Extract the (X, Y) coordinate from the center of the cell holding the provided text.  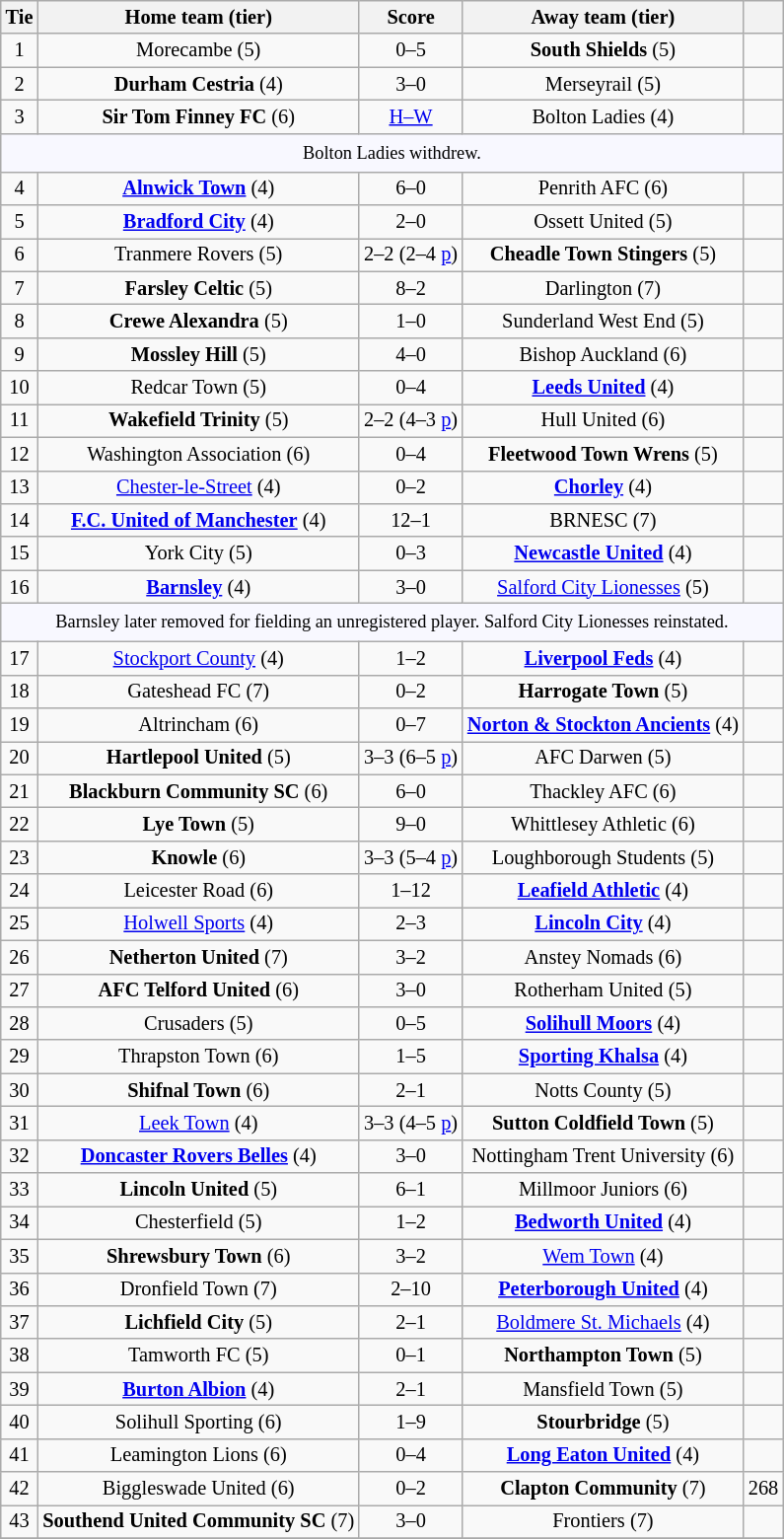
1–5 (410, 1057)
Thackley AFC (6) (604, 791)
Farsley Celtic (5) (198, 288)
Bishop Auckland (6) (604, 354)
Bedworth United (4) (604, 1222)
Fleetwood Town Wrens (5) (604, 454)
BRNESC (7) (604, 520)
Score (410, 17)
3–3 (6–5 p) (410, 758)
2–10 (410, 1289)
Stourbridge (5) (604, 1422)
24 (20, 891)
Redcar Town (5) (198, 388)
37 (20, 1322)
Millmoor Juniors (6) (604, 1190)
Alnwick Town (4) (198, 188)
Leek Town (4) (198, 1123)
Bradford City (4) (198, 221)
3–3 (5–4 p) (410, 857)
Ossett United (5) (604, 221)
Netherton United (7) (198, 957)
Bolton Ladies withdrew. (392, 152)
Chorley (4) (604, 487)
11 (20, 420)
4 (20, 188)
43 (20, 1521)
Notts County (5) (604, 1090)
20 (20, 758)
12–1 (410, 520)
Sunderland West End (5) (604, 321)
10 (20, 388)
Lincoln City (4) (604, 923)
Thrapston Town (6) (198, 1057)
Barnsley (4) (198, 587)
Gateshead FC (7) (198, 692)
2–2 (2–4 p) (410, 255)
Solihull Sporting (6) (198, 1422)
15 (20, 553)
9 (20, 354)
12 (20, 454)
8–2 (410, 288)
Hull United (6) (604, 420)
Altrincham (6) (198, 724)
Peterborough United (4) (604, 1289)
29 (20, 1057)
23 (20, 857)
H–W (410, 116)
Leafield Athletic (4) (604, 891)
27 (20, 990)
Shrewsbury Town (6) (198, 1256)
Knowle (6) (198, 857)
Clapton Community (7) (604, 1489)
Salford City Lionesses (5) (604, 587)
Sir Tom Finney FC (6) (198, 116)
Tie (20, 17)
6 (20, 255)
3 (20, 116)
0–7 (410, 724)
2–3 (410, 923)
Doncaster Rovers Belles (4) (198, 1156)
Biggleswade United (6) (198, 1489)
31 (20, 1123)
Stockport County (4) (198, 658)
2–2 (4–3 p) (410, 420)
30 (20, 1090)
Holwell Sports (4) (198, 923)
Chesterfield (5) (198, 1222)
Northampton Town (5) (604, 1356)
1–9 (410, 1422)
F.C. United of Manchester (4) (198, 520)
Anstey Nomads (6) (604, 957)
Hartlepool United (5) (198, 758)
40 (20, 1422)
Away team (tier) (604, 17)
AFC Telford United (6) (198, 990)
Leeds United (4) (604, 388)
York City (5) (198, 553)
25 (20, 923)
Lichfield City (5) (198, 1322)
21 (20, 791)
5 (20, 221)
Sporting Khalsa (4) (604, 1057)
Crewe Alexandra (5) (198, 321)
35 (20, 1256)
28 (20, 1023)
Loughborough Students (5) (604, 857)
17 (20, 658)
Cheadle Town Stingers (5) (604, 255)
Mossley Hill (5) (198, 354)
Crusaders (5) (198, 1023)
Norton & Stockton Ancients (4) (604, 724)
Nottingham Trent University (6) (604, 1156)
Leicester Road (6) (198, 891)
14 (20, 520)
1–12 (410, 891)
Chester-le-Street (4) (198, 487)
6–1 (410, 1190)
Liverpool Feds (4) (604, 658)
Bolton Ladies (4) (604, 116)
Home team (tier) (198, 17)
4–0 (410, 354)
Long Eaton United (4) (604, 1455)
0–3 (410, 553)
41 (20, 1455)
AFC Darwen (5) (604, 758)
Newcastle United (4) (604, 553)
Lincoln United (5) (198, 1190)
Sutton Coldfield Town (5) (604, 1123)
0–1 (410, 1356)
Burton Albion (4) (198, 1389)
34 (20, 1222)
16 (20, 587)
Barnsley later removed for fielding an unregistered player. Salford City Lionesses reinstated. (392, 622)
19 (20, 724)
Washington Association (6) (198, 454)
8 (20, 321)
Rotherham United (5) (604, 990)
42 (20, 1489)
Shifnal Town (6) (198, 1090)
Harrogate Town (5) (604, 692)
Merseyrail (5) (604, 84)
39 (20, 1389)
Boldmere St. Michaels (4) (604, 1322)
38 (20, 1356)
2–0 (410, 221)
22 (20, 824)
Tamworth FC (5) (198, 1356)
9–0 (410, 824)
13 (20, 487)
Lye Town (5) (198, 824)
Darlington (7) (604, 288)
2 (20, 84)
Solihull Moors (4) (604, 1023)
1–0 (410, 321)
3–3 (4–5 p) (410, 1123)
Wakefield Trinity (5) (198, 420)
268 (763, 1489)
Whittlesey Athletic (6) (604, 824)
32 (20, 1156)
South Shields (5) (604, 50)
Dronfield Town (7) (198, 1289)
26 (20, 957)
Mansfield Town (5) (604, 1389)
Penrith AFC (6) (604, 188)
Leamington Lions (6) (198, 1455)
Blackburn Community SC (6) (198, 791)
Tranmere Rovers (5) (198, 255)
Morecambe (5) (198, 50)
Southend United Community SC (7) (198, 1521)
1 (20, 50)
Frontiers (7) (604, 1521)
18 (20, 692)
Durham Cestria (4) (198, 84)
7 (20, 288)
33 (20, 1190)
Wem Town (4) (604, 1256)
36 (20, 1289)
